Determine the [X, Y] coordinate at the center of the cell enclosing the given text.  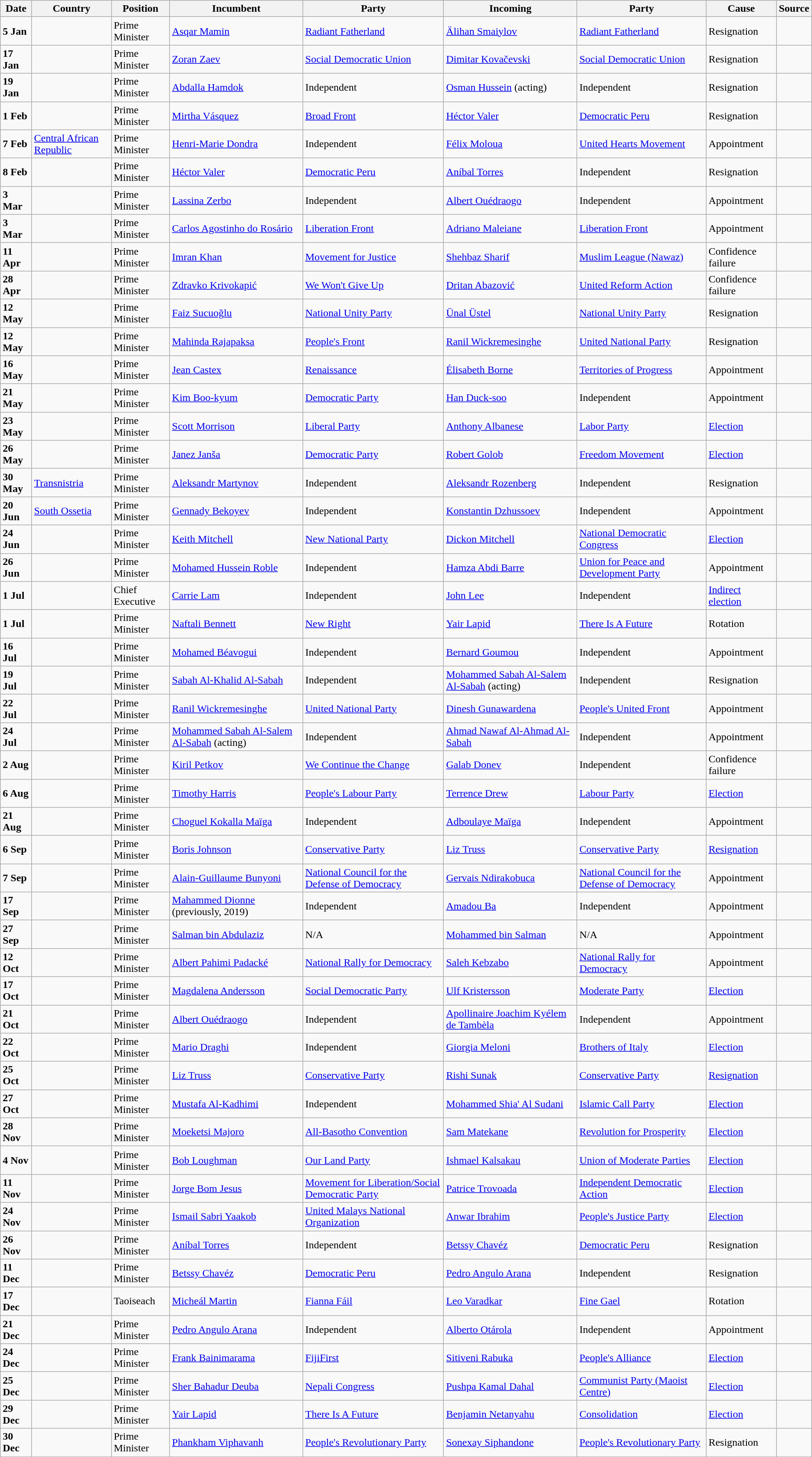
Bernard Goumou [510, 652]
Moderate Party [642, 991]
Date [16, 9]
26 Nov [16, 1244]
South Ossetia [72, 511]
Saleh Kebzabo [510, 962]
Renaissance [373, 370]
Älihan Smaiylov [510, 31]
New National Party [373, 539]
16 May [16, 370]
Amadou Ba [510, 906]
We Won't Give Up [373, 285]
United Reform Action [642, 285]
Taoiseach [141, 1302]
New Right [373, 624]
People's Front [373, 341]
Benjamin Netanyahu [510, 1414]
24 Nov [16, 1217]
United Hearts Movement [642, 144]
Alberto Otárola [510, 1329]
Carlos Agostinho do Rosário [236, 228]
Lassina Zerbo [236, 200]
26 May [16, 455]
Galab Donev [510, 765]
Moeketsi Majoro [236, 1132]
Sabah Al-Khalid Al-Sabah [236, 680]
Giorgia Meloni [510, 1047]
Keith Mitchell [236, 539]
Abdalla Hamdok [236, 88]
Source [794, 9]
Janez Janša [236, 455]
Salman bin Abdulaziz [236, 935]
Frank Bainimarama [236, 1358]
United Malays National Organization [373, 1217]
Central African Republic [72, 144]
Choguel Kokalla Maïga [236, 822]
Leo Varadkar [510, 1302]
Sher Bahadur Deuba [236, 1386]
Mustafa Al-Kadhimi [236, 1104]
Mahinda Rajapaksa [236, 341]
1 Feb [16, 115]
Sonexay Siphandone [510, 1442]
8 Feb [16, 172]
Mohamed Béavogui [236, 652]
27 Sep [16, 935]
Anthony Albanese [510, 426]
Konstantin Dzhussoev [510, 511]
Apollinaire Joachim Kyélem de Tambèla [510, 1019]
Rishi Sunak [510, 1075]
Dinesh Gunawardena [510, 708]
Mario Draghi [236, 1047]
30 Dec [16, 1442]
Mirtha Vásquez [236, 115]
11 Dec [16, 1273]
28 Apr [16, 285]
Henri-Marie Dondra [236, 144]
Gervais Ndirakobuca [510, 878]
Boris Johnson [236, 850]
Aleksandr Rozenberg [510, 482]
Cause [741, 9]
7 Sep [16, 878]
National Democratic Congress [642, 539]
All-Basotho Convention [373, 1132]
Country [72, 9]
Patrice Trovoada [510, 1188]
John Lee [510, 595]
Liberal Party [373, 426]
Ulf Kristersson [510, 991]
People's Alliance [642, 1358]
Ishmael Kalsakau [510, 1160]
29 Dec [16, 1414]
Nepali Congress [373, 1386]
Sitiveni Rabuka [510, 1358]
Union for Peace and Development Party [642, 568]
Gennady Bekoyev [236, 511]
21 Dec [16, 1329]
30 May [16, 482]
Terrence Drew [510, 793]
Mahammed Dionne (previously, 2019) [236, 906]
20 Jun [16, 511]
26 Jun [16, 568]
Osman Hussein (acting) [510, 88]
Independent Democratic Action [642, 1188]
Scott Morrison [236, 426]
Shehbaz Sharif [510, 257]
Alain-Guillaume Bunyoni [236, 878]
Position [141, 9]
17 Sep [16, 906]
Jorge Bom Jesus [236, 1188]
Élisabeth Borne [510, 370]
Ismail Sabri Yaakob [236, 1217]
Kim Boo-kyum [236, 398]
Anwar Ibrahim [510, 1217]
Islamic Call Party [642, 1104]
Labor Party [642, 426]
Brothers of Italy [642, 1047]
Jean Castex [236, 370]
Timothy Harris [236, 793]
23 May [16, 426]
Movement for Justice [373, 257]
2 Aug [16, 765]
Chief Executive [141, 595]
Incumbent [236, 9]
Faiz Sucuoğlu [236, 313]
Territories of Progress [642, 370]
People's Labour Party [373, 793]
Ahmad Nawaf Al-Ahmad Al-Sabah [510, 737]
Muslim League (Nawaz) [642, 257]
Labour Party [642, 793]
Freedom Movement [642, 455]
11 Nov [16, 1188]
Fine Gael [642, 1302]
19 Jan [16, 88]
6 Aug [16, 793]
17 Dec [16, 1302]
28 Nov [16, 1132]
6 Sep [16, 850]
7 Feb [16, 144]
People's United Front [642, 708]
12 Oct [16, 962]
25 Oct [16, 1075]
Communist Party (Maoist Centre) [642, 1386]
4 Nov [16, 1160]
Movement for Liberation/Social Democratic Party [373, 1188]
17 Oct [16, 991]
21 Aug [16, 822]
Mohammed bin Salman [510, 935]
Dritan Abazović [510, 285]
Naftali Bennett [236, 624]
17 Jan [16, 59]
Han Duck-soo [510, 398]
Consolidation [642, 1414]
Carrie Lam [236, 595]
22 Jul [16, 708]
Fianna Fáil [373, 1302]
Micheál Martin [236, 1302]
Our Land Party [373, 1160]
Sam Matekane [510, 1132]
Mohammed Shia' Al Sudani [510, 1104]
Union of Moderate Parties [642, 1160]
FijiFirst [373, 1358]
24 Jun [16, 539]
Félix Moloua [510, 144]
Hamza Abdi Barre [510, 568]
Robert Golob [510, 455]
16 Jul [16, 652]
21 May [16, 398]
Zdravko Krivokapić [236, 285]
Asqar Mamin [236, 31]
5 Jan [16, 31]
Broad Front [373, 115]
Adboulaye Maïga [510, 822]
24 Dec [16, 1358]
Mohamed Hussein Roble [236, 568]
Adriano Maleiane [510, 228]
21 Oct [16, 1019]
24 Jul [16, 737]
19 Jul [16, 680]
Pushpa Kamal Dahal [510, 1386]
22 Oct [16, 1047]
25 Dec [16, 1386]
11 Apr [16, 257]
Magdalena Andersson [236, 991]
Dickon Mitchell [510, 539]
Albert Pahimi Padacké [236, 962]
Indirect election [741, 595]
Imran Khan [236, 257]
Transnistria [72, 482]
We Continue the Change [373, 765]
Phankham Viphavanh [236, 1442]
27 Oct [16, 1104]
Dimitar Kovačevski [510, 59]
Incoming [510, 9]
Bob Loughman [236, 1160]
Aleksandr Martynov [236, 482]
Social Democratic Party [373, 991]
Kiril Petkov [236, 765]
Revolution for Prosperity [642, 1132]
Ünal Üstel [510, 313]
People's Justice Party [642, 1217]
Zoran Zaev [236, 59]
